Search for the cell housing the specified text and yield its (X, Y) center coordinate. 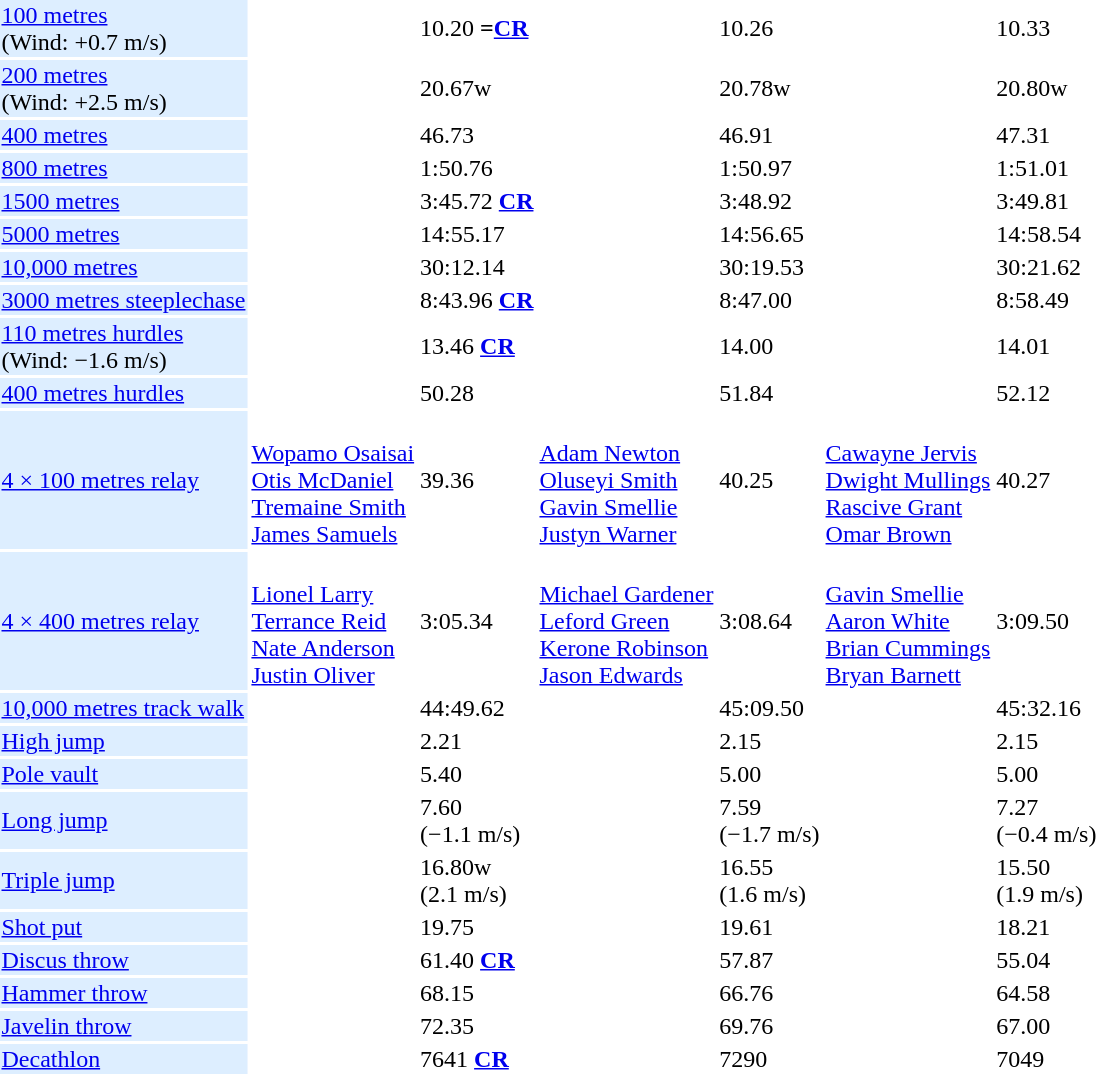
Discus throw (124, 960)
69.76 (770, 1026)
3:48.92 (770, 201)
Michael GardenerLeford GreenKerone RobinsonJason Edwards (626, 621)
10.26 (770, 28)
Wopamo OsaisaiOtis McDanielTremaine SmithJames Samuels (333, 480)
14:56.65 (770, 234)
14:55.17 (477, 234)
3000 metres steeplechase (124, 300)
7290 (770, 1059)
72.35 (477, 1026)
Shot put (124, 927)
10,000 metres (124, 267)
8:43.96 CR (477, 300)
66.76 (770, 993)
5000 metres (124, 234)
7.59 (−1.7 m/s) (770, 820)
39.36 (477, 480)
Lionel LarryTerrance ReidNate AndersonJustin Oliver (333, 621)
Adam NewtonOluseyi SmithGavin SmellieJustyn Warner (626, 480)
7.60 (−1.1 m/s) (477, 820)
10,000 metres track walk (124, 708)
Pole vault (124, 774)
19.75 (477, 927)
13.46 CR (477, 346)
8:47.00 (770, 300)
50.28 (477, 393)
57.87 (770, 960)
30:12.14 (477, 267)
110 metres hurdles (Wind: −1.6 m/s) (124, 346)
4 × 400 metres relay (124, 621)
40.25 (770, 480)
5.00 (770, 774)
44:49.62 (477, 708)
400 metres (124, 135)
1:50.76 (477, 168)
20.67w (477, 88)
10.20 =CR (477, 28)
46.91 (770, 135)
200 metres(Wind: +2.5 m/s) (124, 88)
5.40 (477, 774)
30:19.53 (770, 267)
100 metres(Wind: +0.7 m/s) (124, 28)
Cawayne JervisDwight MullingsRascive GrantOmar Brown (908, 480)
800 metres (124, 168)
68.15 (477, 993)
High jump (124, 741)
1:50.97 (770, 168)
3:45.72 CR (477, 201)
51.84 (770, 393)
45:09.50 (770, 708)
61.40 CR (477, 960)
Decathlon (124, 1059)
2.21 (477, 741)
3:05.34 (477, 621)
400 metres hurdles (124, 393)
2.15 (770, 741)
7641 CR (477, 1059)
Long jump (124, 820)
19.61 (770, 927)
16.55 (1.6 m/s) (770, 880)
Gavin SmellieAaron WhiteBrian CummingsBryan Barnett (908, 621)
16.80w (2.1 m/s) (477, 880)
20.78w (770, 88)
3:08.64 (770, 621)
4 × 100 metres relay (124, 480)
1500 metres (124, 201)
Javelin throw (124, 1026)
14.00 (770, 346)
Triple jump (124, 880)
Hammer throw (124, 993)
46.73 (477, 135)
